Search for the cell housing the specified text and yield its (X, Y) center coordinate. 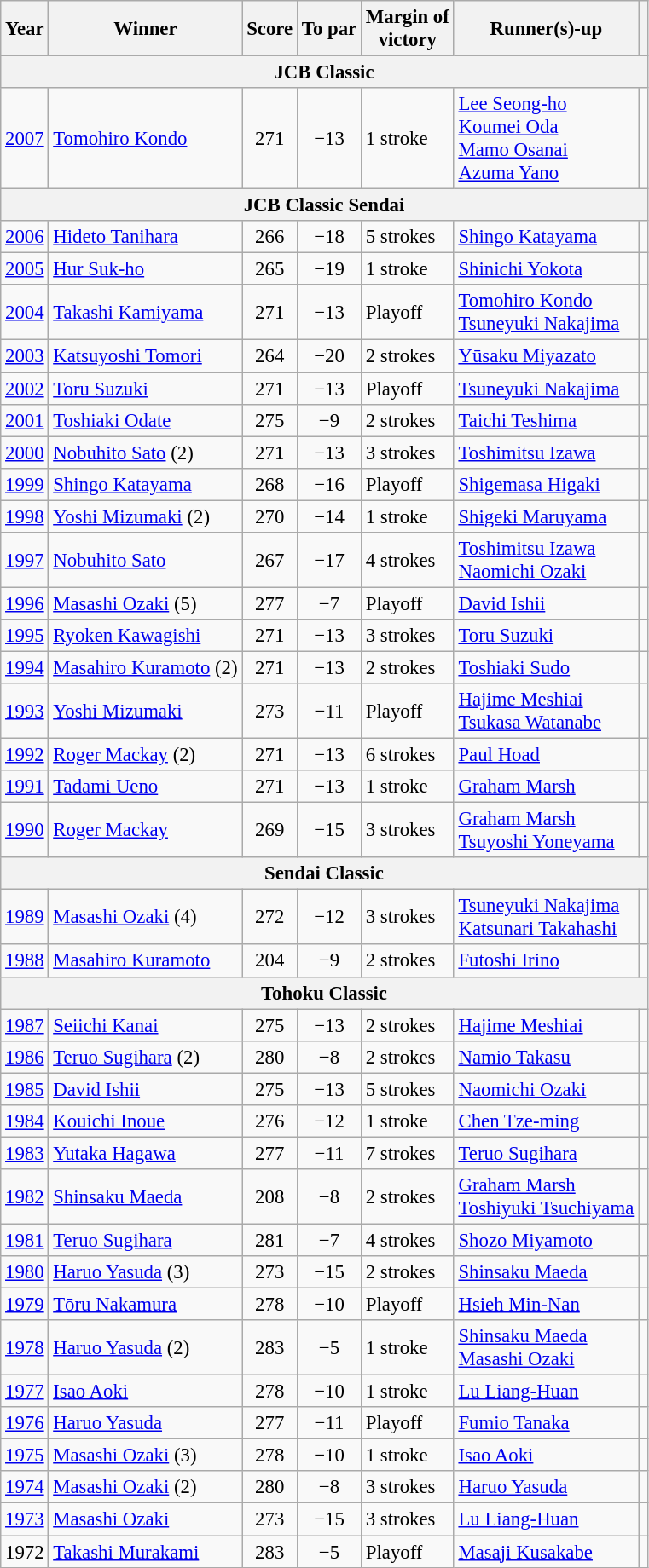
Yoshi Mizumaki (145, 711)
Tohoku Classic (324, 993)
Score (269, 29)
−18 (329, 237)
2001 (25, 420)
Takashi Murakami (145, 1552)
208 (269, 1196)
Runner(s)-up (546, 29)
−14 (329, 516)
1994 (25, 667)
1989 (25, 917)
Namio Takasu (546, 1057)
Tadami Ueno (145, 787)
Nobuhito Sato (2) (145, 453)
Futoshi Irino (546, 961)
Ryoken Kawagishi (145, 636)
JCB Classic Sendai (324, 205)
JCB Classic (324, 72)
1975 (25, 1456)
Year (25, 29)
1976 (25, 1423)
6 strokes (408, 755)
1995 (25, 636)
Roger Mackay (2) (145, 755)
Tōru Nakamura (145, 1305)
−20 (329, 356)
Hajime Meshiai Tsukasa Watanabe (546, 711)
1974 (25, 1487)
Haruo Yasuda (3) (145, 1272)
Masahiro Kuramoto (2) (145, 667)
1982 (25, 1196)
Graham Marsh (546, 787)
Yutaka Hagawa (145, 1153)
1972 (25, 1552)
Masashi Ozaki (145, 1519)
Teruo Sugihara (2) (145, 1057)
Yoshi Mizumaki (2) (145, 516)
−17 (329, 561)
Toshiaki Odate (145, 420)
Nobuhito Sato (145, 561)
Tsuneyuki Nakajima (546, 389)
1996 (25, 603)
Shigeki Maruyama (546, 516)
1987 (25, 1025)
Takashi Kamiyama (145, 312)
272 (269, 917)
1993 (25, 711)
Shozo Miyamoto (546, 1240)
Masashi Ozaki (5) (145, 603)
Toshimitsu Izawa Naomichi Ozaki (546, 561)
1977 (25, 1392)
Masashi Ozaki (2) (145, 1487)
Hur Suk-ho (145, 269)
1998 (25, 516)
1983 (25, 1153)
Kouichi Inoue (145, 1121)
1988 (25, 961)
Naomichi Ozaki (546, 1089)
Katsuyoshi Tomori (145, 356)
Hideto Tanihara (145, 237)
265 (269, 269)
2000 (25, 453)
1981 (25, 1240)
Hsieh Min-Nan (546, 1305)
Seiichi Kanai (145, 1025)
Roger Mackay (145, 830)
2005 (25, 269)
281 (269, 1240)
Masaji Kusakabe (546, 1552)
268 (269, 484)
Chen Tze-ming (546, 1121)
To par (329, 29)
2002 (25, 389)
1984 (25, 1121)
1986 (25, 1057)
−16 (329, 484)
Toshimitsu Izawa (546, 453)
Graham Marsh Tsuyoshi Yoneyama (546, 830)
Yūsaku Miyazato (546, 356)
Margin ofvictory (408, 29)
Haruo Yasuda (2) (145, 1348)
2006 (25, 237)
1992 (25, 755)
Tsuneyuki Nakajima Katsunari Takahashi (546, 917)
Paul Hoad (546, 755)
2004 (25, 312)
7 strokes (408, 1153)
267 (269, 561)
204 (269, 961)
2007 (25, 138)
Graham Marsh Toshiyuki Tsuchiyama (546, 1196)
Winner (145, 29)
Toshiaki Sudo (546, 667)
−19 (329, 269)
Masashi Ozaki (4) (145, 917)
Sendai Classic (324, 873)
Fumio Tanaka (546, 1423)
Hajime Meshiai (546, 1025)
Tomohiro Kondo (145, 138)
1979 (25, 1305)
Taichi Teshima (546, 420)
266 (269, 237)
Shigemasa Higaki (546, 484)
270 (269, 516)
1978 (25, 1348)
276 (269, 1121)
1973 (25, 1519)
1999 (25, 484)
264 (269, 356)
269 (269, 830)
1985 (25, 1089)
Masashi Ozaki (3) (145, 1456)
Lee Seong-ho Koumei Oda Mamo Osanai Azuma Yano (546, 138)
Tomohiro Kondo Tsuneyuki Nakajima (546, 312)
1980 (25, 1272)
1997 (25, 561)
Shinsaku Maeda Masashi Ozaki (546, 1348)
1991 (25, 787)
Masahiro Kuramoto (145, 961)
Shinichi Yokota (546, 269)
1990 (25, 830)
2003 (25, 356)
